Detect which cell encompasses the target text, then output its [x, y] center coordinate. 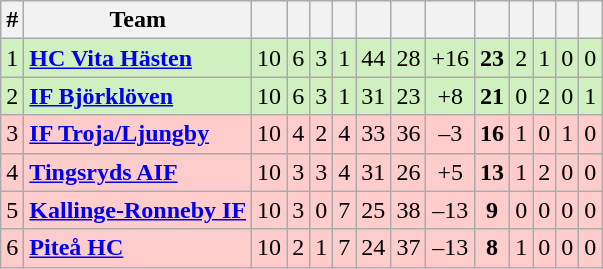
37 [408, 248]
33 [374, 134]
# [12, 20]
36 [408, 134]
–3 [450, 134]
26 [408, 172]
5 [12, 210]
28 [408, 58]
HC Vita Hästen [138, 58]
13 [492, 172]
24 [374, 248]
16 [492, 134]
+5 [450, 172]
+8 [450, 96]
IF Troja/Ljungby [138, 134]
25 [374, 210]
Kallinge-Ronneby IF [138, 210]
38 [408, 210]
IF Björklöven [138, 96]
44 [374, 58]
9 [492, 210]
Tingsryds AIF [138, 172]
Piteå HC [138, 248]
21 [492, 96]
8 [492, 248]
+16 [450, 58]
Team [138, 20]
